Locate the cell with the specified text and output its (X, Y) center coordinate. 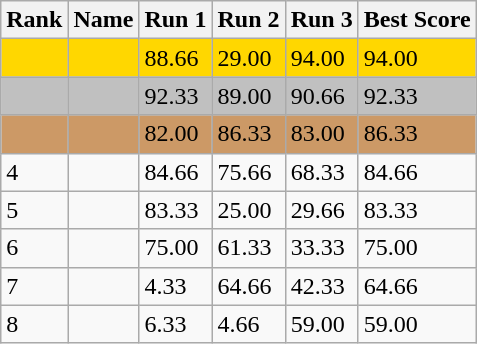
61.33 (248, 248)
4 (34, 172)
25.00 (248, 210)
Run 3 (322, 20)
5 (34, 210)
83.00 (322, 134)
8 (34, 324)
4.33 (176, 286)
90.66 (322, 96)
Name (104, 20)
75.66 (248, 172)
Run 2 (248, 20)
82.00 (176, 134)
7 (34, 286)
Run 1 (176, 20)
33.33 (322, 248)
88.66 (176, 58)
42.33 (322, 286)
68.33 (322, 172)
29.00 (248, 58)
Best Score (417, 20)
4.66 (248, 324)
6.33 (176, 324)
Rank (34, 20)
6 (34, 248)
29.66 (322, 210)
89.00 (248, 96)
